Extract the [x, y] coordinate from the center of the cell holding the provided text.  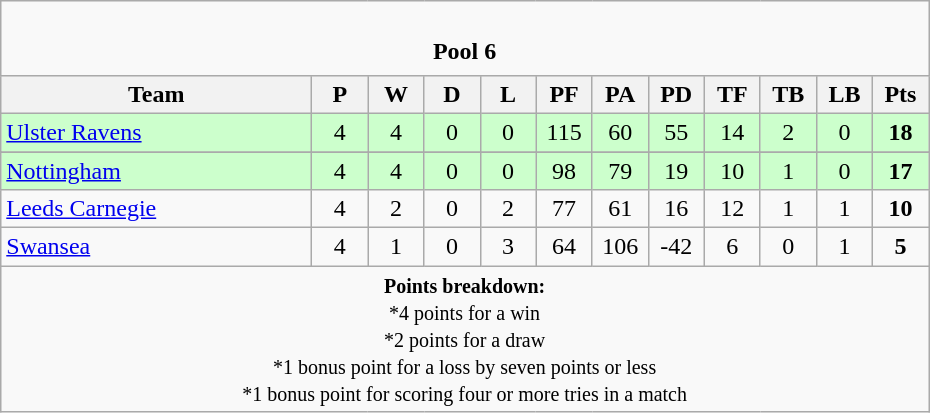
6 [732, 247]
5 [900, 247]
79 [620, 171]
106 [620, 247]
Team [156, 94]
115 [564, 132]
18 [900, 132]
PA [620, 94]
LB [844, 94]
Ulster Ravens [156, 132]
64 [564, 247]
-42 [676, 247]
14 [732, 132]
TB [788, 94]
19 [676, 171]
PF [564, 94]
98 [564, 171]
12 [732, 209]
W [396, 94]
17 [900, 171]
3 [508, 247]
TF [732, 94]
Pts [900, 94]
Nottingham [156, 171]
D [452, 94]
55 [676, 132]
61 [620, 209]
Swansea [156, 247]
Leeds Carnegie [156, 209]
16 [676, 209]
PD [676, 94]
L [508, 94]
P [340, 94]
77 [564, 209]
60 [620, 132]
